Return the [x, y] coordinate for the center point of the cell that contains the specified text.  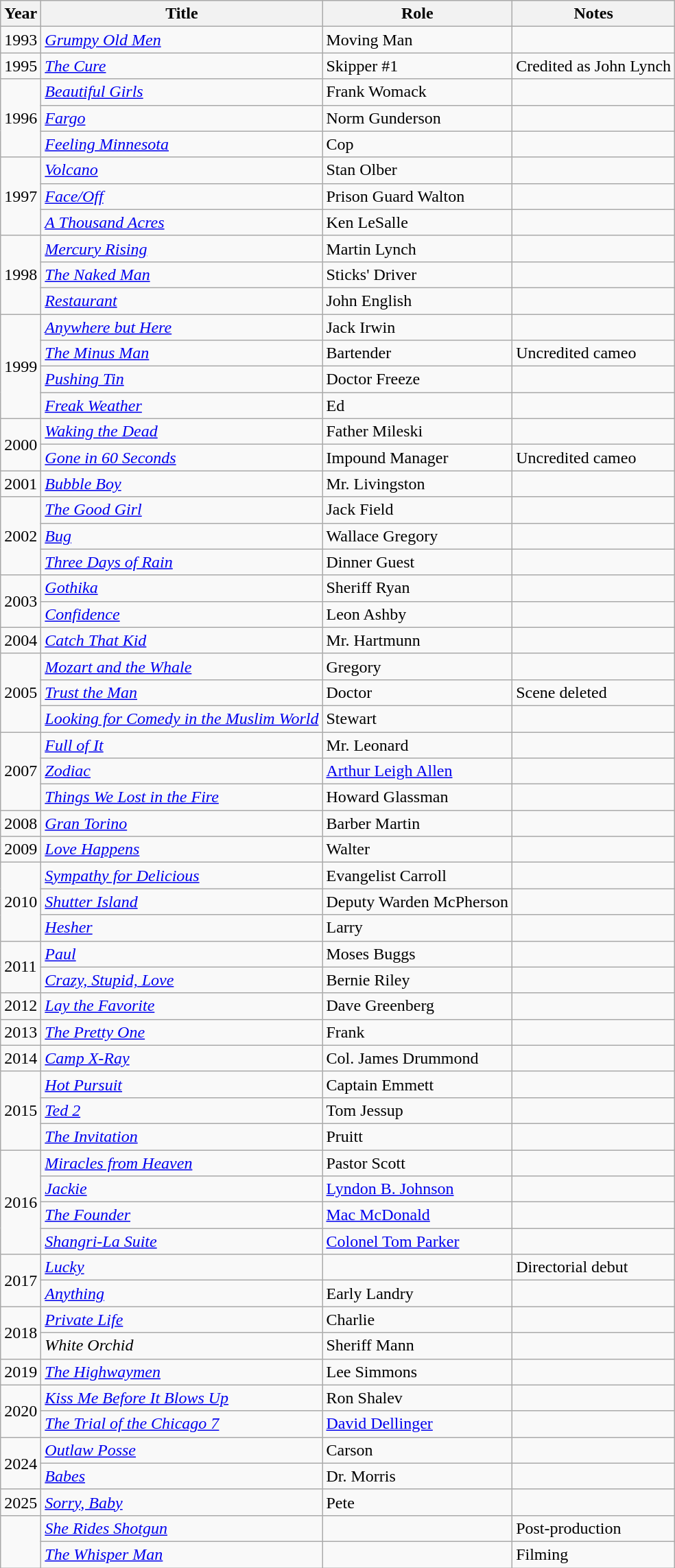
Feeling Minnesota [182, 144]
Bug [182, 536]
1998 [21, 274]
Lyndon B. Johnson [417, 1189]
2025 [21, 1502]
Shutter Island [182, 902]
2014 [21, 1058]
Early Landry [417, 1294]
Looking for Comedy in the Muslim World [182, 718]
Pete [417, 1502]
Dave Greenberg [417, 1006]
Hesher [182, 928]
Volcano [182, 170]
Trust the Man [182, 692]
Pushing Tin [182, 379]
2002 [21, 536]
Arthur Leigh Allen [417, 771]
Norm Gunderson [417, 118]
Shangri-La Suite [182, 1241]
Waking the Dead [182, 432]
2009 [21, 850]
Cop [417, 144]
Doctor Freeze [417, 379]
Babes [182, 1476]
Bubble Boy [182, 484]
Miracles from Heaven [182, 1163]
Full of It [182, 745]
David Dellinger [417, 1424]
Anywhere but Here [182, 327]
Dinner Guest [417, 562]
Mozart and the Whale [182, 666]
Lay the Favorite [182, 1006]
1999 [21, 366]
2013 [21, 1032]
Captain Emmett [417, 1084]
Jack Field [417, 510]
1995 [21, 66]
The Trial of the Chicago 7 [182, 1424]
1997 [21, 196]
John English [417, 301]
Outlaw Posse [182, 1450]
Lucky [182, 1267]
2005 [21, 692]
Catch That Kid [182, 640]
2010 [21, 902]
2007 [21, 771]
2000 [21, 445]
Frank Womack [417, 92]
Jack Irwin [417, 327]
Stewart [417, 718]
Father Mileski [417, 432]
Wallace Gregory [417, 536]
2008 [21, 823]
Sticks' Driver [417, 274]
Directorial debut [594, 1267]
White Orchid [182, 1346]
Scene deleted [594, 692]
Howard Glassman [417, 797]
Post-production [594, 1528]
A Thousand Acres [182, 222]
Larry [417, 928]
Grumpy Old Men [182, 40]
Bernie Riley [417, 980]
Moses Buggs [417, 954]
1996 [21, 118]
Mac McDonald [417, 1215]
Confidence [182, 614]
Filming [594, 1554]
Sorry, Baby [182, 1502]
The Whisper Man [182, 1554]
Crazy, Stupid, Love [182, 980]
Pastor Scott [417, 1163]
Restaurant [182, 301]
The Minus Man [182, 353]
Hot Pursuit [182, 1084]
Mr. Hartmunn [417, 640]
Doctor [417, 692]
The Highwaymen [182, 1372]
Love Happens [182, 850]
Ken LeSalle [417, 222]
Leon Ashby [417, 614]
Col. James Drummond [417, 1058]
2003 [21, 601]
Anything [182, 1294]
Face/Off [182, 196]
Year [21, 14]
Tom Jessup [417, 1110]
Sheriff Ryan [417, 588]
Deputy Warden McPherson [417, 902]
Colonel Tom Parker [417, 1241]
Sheriff Mann [417, 1346]
The Invitation [182, 1136]
Gregory [417, 666]
Ron Shalev [417, 1398]
Paul [182, 954]
Pruitt [417, 1136]
2011 [21, 967]
Mr. Livingston [417, 484]
Camp X-Ray [182, 1058]
Title [182, 14]
2015 [21, 1110]
She Rides Shotgun [182, 1528]
Bartender [417, 353]
Skipper #1 [417, 66]
2018 [21, 1333]
Freak Weather [182, 406]
The Cure [182, 66]
Notes [594, 14]
2017 [21, 1280]
The Founder [182, 1215]
1993 [21, 40]
Impound Manager [417, 458]
Martin Lynch [417, 248]
Frank [417, 1032]
Stan Olber [417, 170]
Gothika [182, 588]
Credited as John Lynch [594, 66]
Jackie [182, 1189]
Role [417, 14]
Gran Torino [182, 823]
Private Life [182, 1320]
Sympathy for Delicious [182, 876]
2019 [21, 1372]
Beautiful Girls [182, 92]
Dr. Morris [417, 1476]
Zodiac [182, 771]
Prison Guard Walton [417, 196]
2001 [21, 484]
The Naked Man [182, 274]
The Pretty One [182, 1032]
Charlie [417, 1320]
Things We Lost in the Fire [182, 797]
2012 [21, 1006]
Walter [417, 850]
Moving Man [417, 40]
2016 [21, 1202]
2024 [21, 1463]
Ted 2 [182, 1110]
Kiss Me Before It Blows Up [182, 1398]
Carson [417, 1450]
Mercury Rising [182, 248]
The Good Girl [182, 510]
Ed [417, 406]
Lee Simmons [417, 1372]
Fargo [182, 118]
Evangelist Carroll [417, 876]
Barber Martin [417, 823]
Mr. Leonard [417, 745]
Three Days of Rain [182, 562]
2020 [21, 1411]
Gone in 60 Seconds [182, 458]
2004 [21, 640]
